Scan for the cell matching the given text and deliver its [X, Y] coordinate at center. 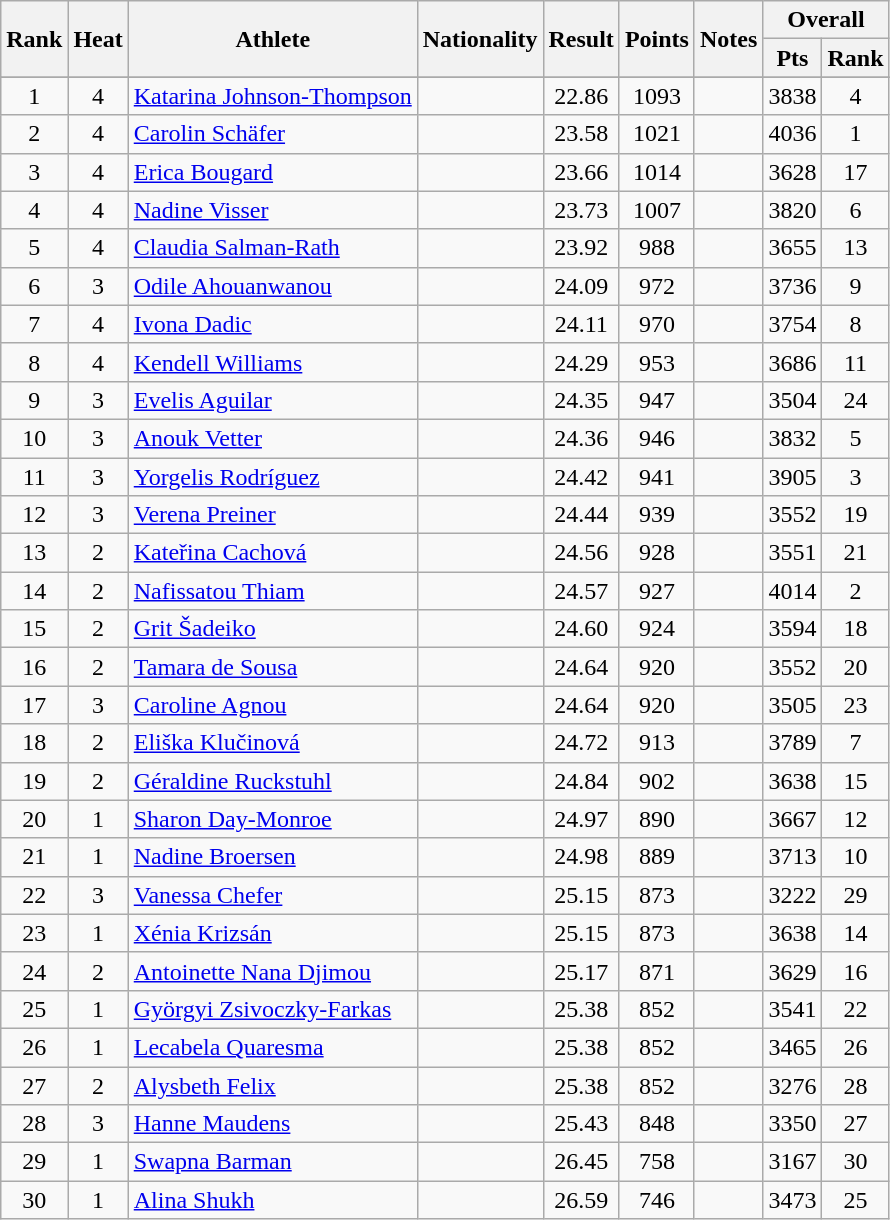
23.73 [581, 210]
Heat [98, 39]
3465 [792, 1047]
24.84 [581, 781]
Kendell Williams [272, 362]
Lecabela Quaresma [272, 1047]
1093 [656, 96]
Hanne Maudens [272, 1124]
941 [656, 477]
1014 [656, 172]
Nadine Broersen [272, 857]
Grit Šadeiko [272, 629]
Pts [792, 58]
24.09 [581, 286]
Nadine Visser [272, 210]
25.17 [581, 971]
Erica Bougard [272, 172]
3473 [792, 1200]
Yorgelis Rodríguez [272, 477]
4036 [792, 134]
913 [656, 743]
Katarina Johnson-Thompson [272, 96]
23.66 [581, 172]
939 [656, 515]
927 [656, 591]
4014 [792, 591]
3754 [792, 324]
24.60 [581, 629]
24.97 [581, 819]
890 [656, 819]
3629 [792, 971]
24.72 [581, 743]
Tamara de Sousa [272, 667]
3222 [792, 895]
3820 [792, 210]
23.58 [581, 134]
Xénia Krizsán [272, 933]
3504 [792, 400]
3736 [792, 286]
25.43 [581, 1124]
Verena Preiner [272, 515]
Ivona Dadic [272, 324]
1021 [656, 134]
Alina Shukh [272, 1200]
Notes [728, 39]
848 [656, 1124]
Sharon Day-Monroe [272, 819]
871 [656, 971]
Points [656, 39]
3594 [792, 629]
Nationality [480, 39]
Alysbeth Felix [272, 1085]
953 [656, 362]
24.42 [581, 477]
3667 [792, 819]
3350 [792, 1124]
Györgyi Zsivoczky-Farkas [272, 1009]
24.98 [581, 857]
3832 [792, 438]
Caroline Agnou [272, 705]
Evelis Aguilar [272, 400]
3655 [792, 248]
1007 [656, 210]
924 [656, 629]
889 [656, 857]
24.36 [581, 438]
970 [656, 324]
24.35 [581, 400]
24.57 [581, 591]
746 [656, 1200]
26.59 [581, 1200]
Anouk Vetter [272, 438]
3551 [792, 553]
3167 [792, 1162]
Odile Ahouanwanou [272, 286]
24.44 [581, 515]
23.92 [581, 248]
Claudia Salman-Rath [272, 248]
3628 [792, 172]
26.45 [581, 1162]
Géraldine Ruckstuhl [272, 781]
24.56 [581, 553]
988 [656, 248]
Kateřina Cachová [272, 553]
Carolin Schäfer [272, 134]
Antoinette Nana Djimou [272, 971]
928 [656, 553]
902 [656, 781]
Athlete [272, 39]
947 [656, 400]
3541 [792, 1009]
22.86 [581, 96]
3905 [792, 477]
758 [656, 1162]
24.11 [581, 324]
Vanessa Chefer [272, 895]
Overall [826, 20]
3838 [792, 96]
Nafissatou Thiam [272, 591]
24.29 [581, 362]
3713 [792, 857]
Eliška Klučinová [272, 743]
Swapna Barman [272, 1162]
Result [581, 39]
3505 [792, 705]
3686 [792, 362]
972 [656, 286]
3789 [792, 743]
946 [656, 438]
3276 [792, 1085]
